Detect which cell encompasses the target text, then output its (x, y) center coordinate. 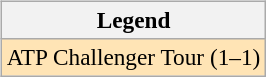
ATP Challenger Tour (1–1) (133, 57)
Legend (133, 20)
